Provide the [x, y] coordinate of the cell's center where the given text is located.  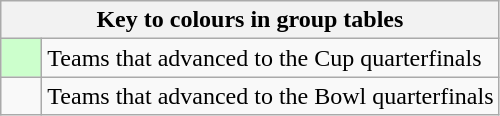
Teams that advanced to the Bowl quarterfinals [270, 96]
Teams that advanced to the Cup quarterfinals [270, 58]
Key to colours in group tables [250, 20]
